Scan for the cell matching the given text and deliver its (X, Y) coordinate at center. 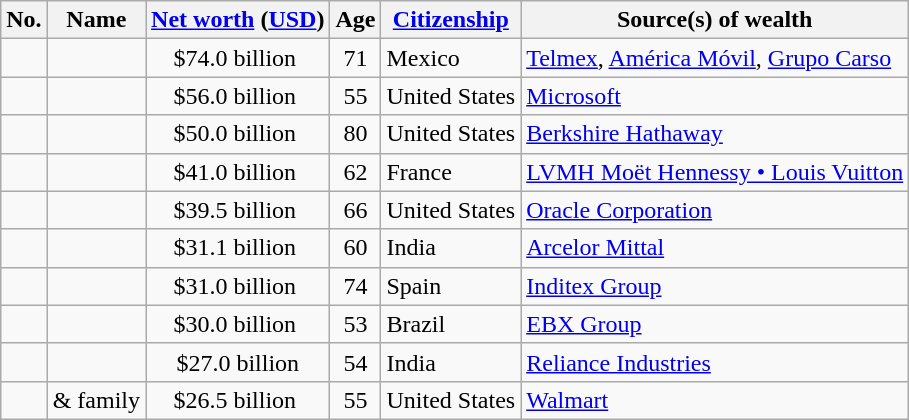
53 (356, 324)
France (451, 172)
54 (356, 362)
Name (96, 20)
$30.0 billion (238, 324)
Reliance Industries (715, 362)
Berkshire Hathaway (715, 134)
$41.0 billion (238, 172)
$26.5 billion (238, 400)
Source(s) of wealth (715, 20)
Brazil (451, 324)
Arcelor Mittal (715, 248)
Mexico (451, 58)
Microsoft (715, 96)
Oracle Corporation (715, 210)
LVMH Moët Hennessy • Louis Vuitton (715, 172)
& family (96, 400)
Telmex, América Móvil, Grupo Carso (715, 58)
$31.1 billion (238, 248)
Inditex Group (715, 286)
71 (356, 58)
74 (356, 286)
Age (356, 20)
$31.0 billion (238, 286)
$56.0 billion (238, 96)
No. (24, 20)
$39.5 billion (238, 210)
60 (356, 248)
62 (356, 172)
$50.0 billion (238, 134)
Walmart (715, 400)
66 (356, 210)
Net worth (USD) (238, 20)
80 (356, 134)
$27.0 billion (238, 362)
Citizenship (451, 20)
EBX Group (715, 324)
Spain (451, 286)
$74.0 billion (238, 58)
